Determine the (X, Y) coordinate at the center of the cell enclosing the given text.  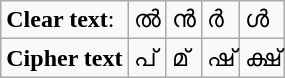
ന്‍ (184, 20)
ഷ് (220, 58)
ല്‍ (147, 20)
ക്ഷ് (262, 58)
ള്‍ (262, 20)
Clear text: (64, 20)
ര്‍ (220, 20)
മ് (184, 58)
പ് (147, 58)
Cipher text (64, 58)
